Search for the cell housing the specified text and yield its (X, Y) center coordinate. 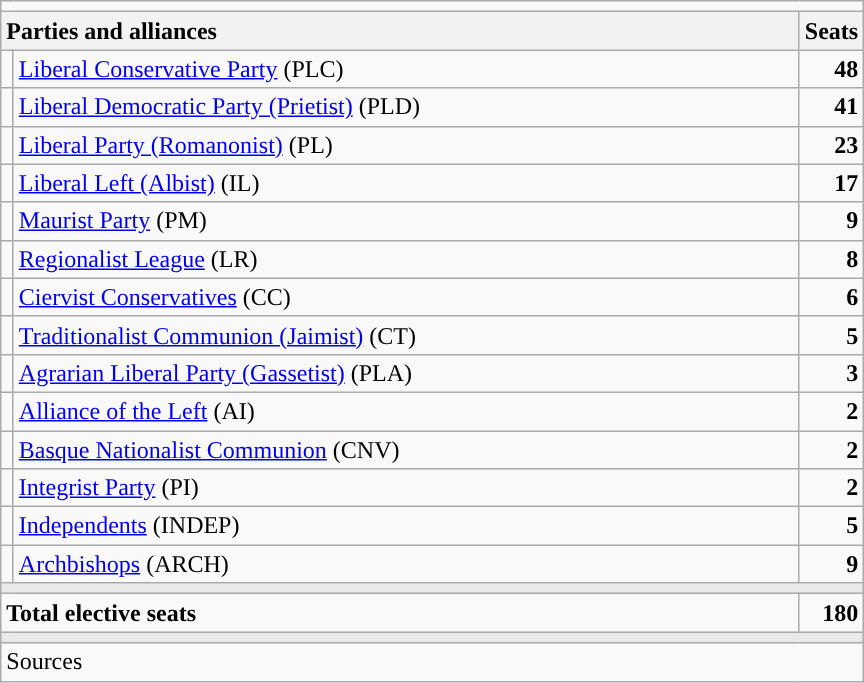
6 (831, 297)
180 (831, 613)
Liberal Left (Albist) (IL) (406, 183)
3 (831, 373)
Alliance of the Left (AI) (406, 411)
Parties and alliances (400, 31)
8 (831, 259)
Basque Nationalist Communion (CNV) (406, 449)
Sources (432, 662)
Total elective seats (400, 613)
Seats (831, 31)
41 (831, 107)
Agrarian Liberal Party (Gassetist) (PLA) (406, 373)
23 (831, 145)
Liberal Party (Romanonist) (PL) (406, 145)
17 (831, 183)
Liberal Democratic Party (Prietist) (PLD) (406, 107)
Liberal Conservative Party (PLC) (406, 69)
48 (831, 69)
Archbishops (ARCH) (406, 564)
Traditionalist Communion (Jaimist) (CT) (406, 335)
Independents (INDEP) (406, 526)
Ciervist Conservatives (CC) (406, 297)
Maurist Party (PM) (406, 221)
Integrist Party (PI) (406, 488)
Regionalist League (LR) (406, 259)
